Pinpoint the cell where the given text exists, returning its (x, y) midpoint coordinate. 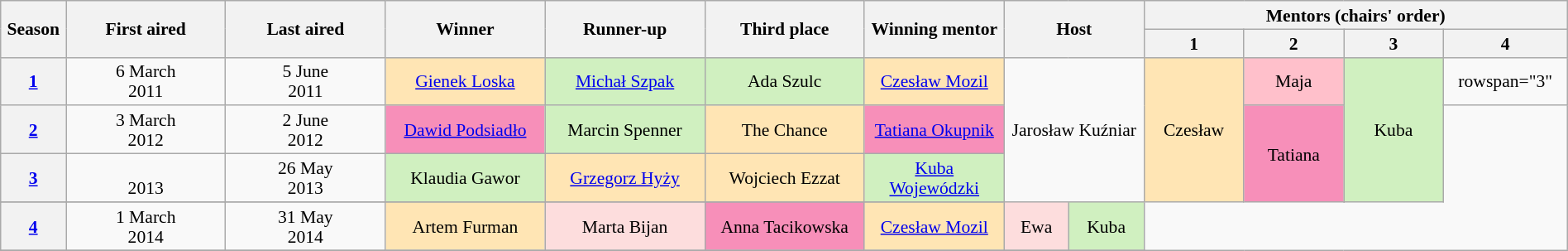
6 March 2011 (146, 81)
31 May 2014 (306, 226)
Last aired (306, 29)
Marcin Spenner (625, 130)
The Chance (784, 130)
26 May 2013 (306, 178)
Maja (1293, 81)
Kuba Wojewódzki (935, 178)
Klaudia Gawor (465, 178)
Tatiana Okupnik (935, 130)
Wojciech Ezzat (784, 178)
Ewa (1036, 226)
Runner-up (625, 29)
Host (1073, 29)
Season (33, 29)
Marta Bijan (625, 226)
Mentors (chairs' order) (1355, 15)
Tatiana (1293, 154)
Czesław (1194, 129)
Jarosław Kuźniar (1073, 129)
1 March 2014 (146, 226)
Winner (465, 29)
2013 (146, 178)
Dawid Podsiadło (465, 130)
Grzegorz Hyży (625, 178)
Winning mentor (935, 29)
Third place (784, 29)
First aired (146, 29)
Anna Tacikowska (784, 226)
5 June 2011 (306, 81)
Gienek Loska (465, 81)
rowspan="3" (1505, 81)
Artem Furman (465, 226)
Michał Szpak (625, 81)
3 March 2012 (146, 130)
2 June 2012 (306, 130)
Ada Szulc (784, 81)
